Determine the [X, Y] coordinate at the center of the cell enclosing the given text.  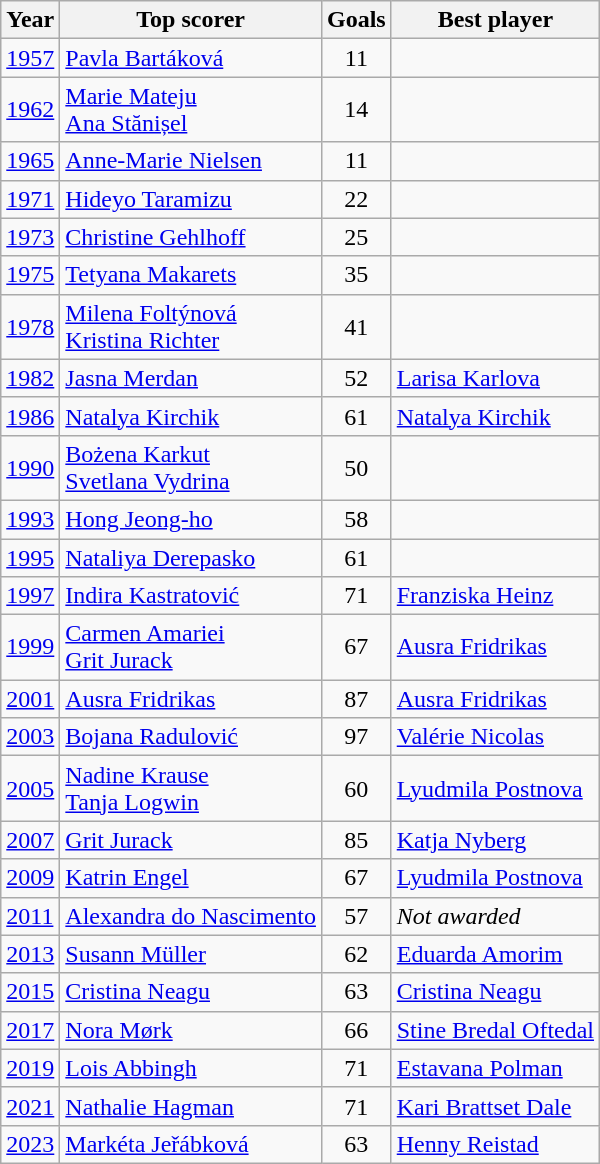
Larisa Karlova [495, 378]
Indira Kastratović [191, 596]
Grit Jurack [191, 840]
2009 [30, 878]
2005 [30, 788]
Anne-Marie Nielsen [191, 161]
1975 [30, 275]
Bojana Radulović [191, 737]
1962 [30, 110]
Katja Nyberg [495, 840]
Best player [495, 20]
1971 [30, 199]
Milena Foltýnová Kristina Richter [191, 326]
Franziska Heinz [495, 596]
1965 [30, 161]
1957 [30, 58]
Henny Reistad [495, 1144]
Marie Mateju Ana Stănișel [191, 110]
2019 [30, 1068]
14 [356, 110]
Pavla Bartáková [191, 58]
2015 [30, 992]
1993 [30, 519]
85 [356, 840]
60 [356, 788]
1973 [30, 237]
Goals [356, 20]
Bożena Karkut Svetlana Vydrina [191, 468]
Nataliya Derepasko [191, 557]
Markéta Jeřábková [191, 1144]
2017 [30, 1030]
50 [356, 468]
Katrin Engel [191, 878]
Nadine Krause Tanja Logwin [191, 788]
Alexandra do Nascimento [191, 916]
57 [356, 916]
2021 [30, 1106]
Hong Jeong-ho [191, 519]
Eduarda Amorim [495, 954]
Nathalie Hagman [191, 1106]
2003 [30, 737]
Christine Gehlhoff [191, 237]
Nora Mørk [191, 1030]
1997 [30, 596]
Kari Brattset Dale [495, 1106]
35 [356, 275]
1995 [30, 557]
1978 [30, 326]
2013 [30, 954]
Hideyo Taramizu [191, 199]
Top scorer [191, 20]
2007 [30, 840]
41 [356, 326]
22 [356, 199]
Susann Müller [191, 954]
2001 [30, 699]
2023 [30, 1144]
2011 [30, 916]
25 [356, 237]
87 [356, 699]
66 [356, 1030]
52 [356, 378]
62 [356, 954]
Lois Abbingh [191, 1068]
Estavana Polman [495, 1068]
Tetyana Makarets [191, 275]
Year [30, 20]
Not awarded [495, 916]
Jasna Merdan [191, 378]
1986 [30, 416]
1999 [30, 648]
Valérie Nicolas [495, 737]
1990 [30, 468]
Stine Bredal Oftedal [495, 1030]
Carmen Amariei Grit Jurack [191, 648]
1982 [30, 378]
97 [356, 737]
58 [356, 519]
